Provide the [X, Y] coordinate of the cell's center where the given text is located.  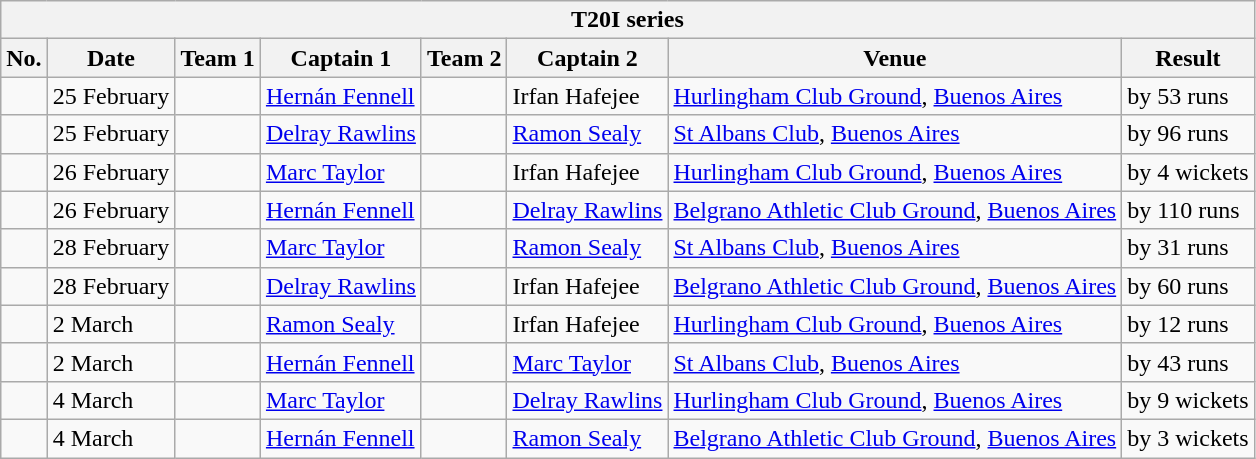
by 31 runs [1188, 248]
Captain 1 [340, 58]
by 96 runs [1188, 134]
by 3 wickets [1188, 438]
Result [1188, 58]
Team 2 [464, 58]
by 43 runs [1188, 362]
Venue [895, 58]
by 53 runs [1188, 96]
No. [24, 58]
Date [111, 58]
Captain 2 [588, 58]
by 9 wickets [1188, 400]
by 4 wickets [1188, 172]
by 60 runs [1188, 286]
T20I series [628, 20]
by 110 runs [1188, 210]
by 12 runs [1188, 324]
Team 1 [218, 58]
